Determine the [X, Y] coordinate at the center of the cell enclosing the given text.  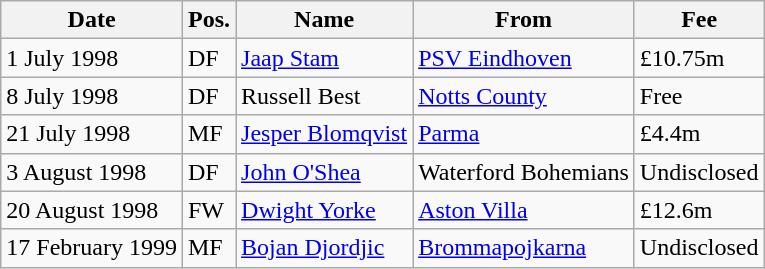
Dwight Yorke [324, 210]
£4.4m [699, 134]
Free [699, 96]
8 July 1998 [92, 96]
£10.75m [699, 58]
Russell Best [324, 96]
From [524, 20]
Aston Villa [524, 210]
21 July 1998 [92, 134]
Parma [524, 134]
£12.6m [699, 210]
Jesper Blomqvist [324, 134]
Notts County [524, 96]
PSV Eindhoven [524, 58]
FW [208, 210]
Jaap Stam [324, 58]
17 February 1999 [92, 248]
1 July 1998 [92, 58]
Pos. [208, 20]
Brommapojkarna [524, 248]
Bojan Djordjic [324, 248]
Name [324, 20]
Waterford Bohemians [524, 172]
20 August 1998 [92, 210]
3 August 1998 [92, 172]
Fee [699, 20]
Date [92, 20]
John O'Shea [324, 172]
